Pinpoint the cell where the given text exists, returning its [x, y] midpoint coordinate. 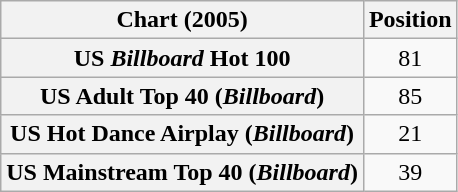
81 [410, 58]
US Billboard Hot 100 [182, 58]
39 [410, 172]
85 [410, 96]
Chart (2005) [182, 20]
Position [410, 20]
US Hot Dance Airplay (Billboard) [182, 134]
21 [410, 134]
US Adult Top 40 (Billboard) [182, 96]
US Mainstream Top 40 (Billboard) [182, 172]
